Determine the (X, Y) coordinate at the center of the cell enclosing the given text.  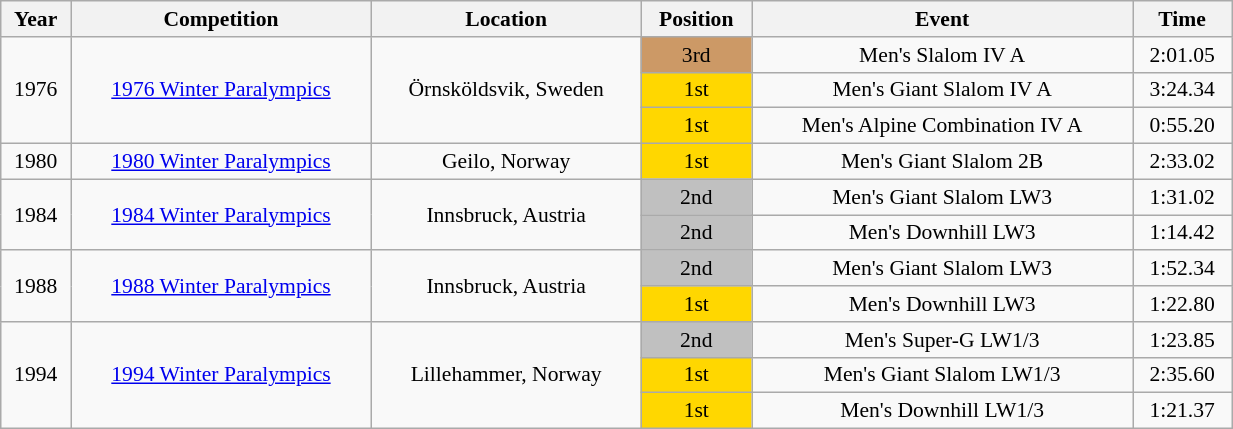
1976 (36, 90)
Location (506, 19)
Event (942, 19)
Year (36, 19)
1984 Winter Paralympics (222, 214)
1984 (36, 214)
1:31.02 (1182, 197)
3rd (696, 55)
Men's Super-G LW1/3 (942, 340)
Competition (222, 19)
3:24.34 (1182, 90)
1:14.42 (1182, 233)
Position (696, 19)
1:22.80 (1182, 304)
Time (1182, 19)
Geilo, Norway (506, 162)
1994 Winter Paralympics (222, 376)
1994 (36, 376)
1988 (36, 286)
2:01.05 (1182, 55)
2:33.02 (1182, 162)
Men's Giant Slalom LW1/3 (942, 375)
2:35.60 (1182, 375)
Lillehammer, Norway (506, 376)
Men's Slalom IV A (942, 55)
1980 (36, 162)
Örnsköldsvik, Sweden (506, 90)
0:55.20 (1182, 126)
1:23.85 (1182, 340)
1:21.37 (1182, 411)
1976 Winter Paralympics (222, 90)
1988 Winter Paralympics (222, 286)
Men's Alpine Combination IV A (942, 126)
Men's Giant Slalom IV A (942, 90)
Men's Giant Slalom 2B (942, 162)
1980 Winter Paralympics (222, 162)
Men's Downhill LW1/3 (942, 411)
1:52.34 (1182, 269)
